From the cell containing the given text, extract its center point as [X, Y] coordinate. 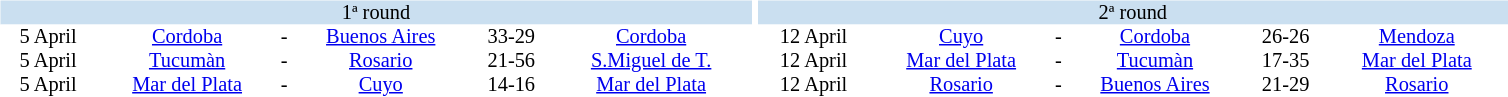
1ª round [376, 12]
17-35 [1286, 60]
21-29 [1286, 84]
21-56 [512, 60]
S.Miguel de T. [652, 60]
33-29 [512, 36]
14-16 [512, 84]
Mendoza [1416, 36]
2ª round [1132, 12]
26-26 [1286, 36]
